Identify which cell holds the provided text, then report its [X, Y] central coordinate. 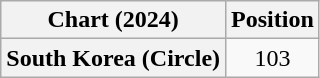
103 [273, 58]
Position [273, 20]
Chart (2024) [114, 20]
South Korea (Circle) [114, 58]
